Locate the cell with the specified text and output its [x, y] center coordinate. 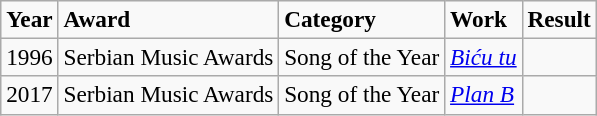
Category [362, 19]
Year [30, 19]
Plan B [484, 95]
Result [559, 19]
Award [168, 19]
Biću tu [484, 57]
1996 [30, 57]
2017 [30, 95]
Work [484, 19]
